Determine the (x, y) coordinate at the center of the cell enclosing the given text.  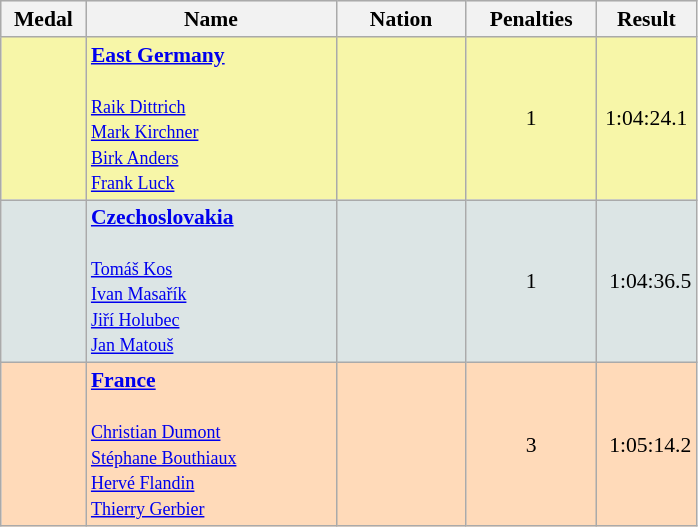
FranceChristian DumontStéphane BouthiauxHervé FlandinThierry Gerbier (211, 444)
1:05:14.2 (646, 444)
Name (211, 19)
3 (531, 444)
East GermanyRaik DittrichMark KirchnerBirk AndersFrank Luck (211, 118)
1:04:36.5 (646, 282)
1:04:24.1 (646, 118)
Penalties (531, 19)
Nation (401, 19)
Medal (44, 19)
Result (646, 19)
CzechoslovakiaTomáš KosIvan MasaříkJiří HolubecJan Matouš (211, 282)
